Search for the cell housing the specified text and yield its [x, y] center coordinate. 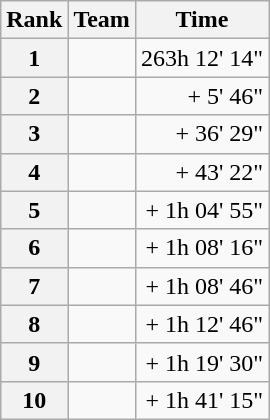
+ 1h 19' 30" [202, 362]
+ 1h 41' 15" [202, 400]
Time [202, 20]
263h 12' 14" [202, 58]
Team [102, 20]
+ 43' 22" [202, 172]
+ 1h 12' 46" [202, 324]
+ 36' 29" [202, 134]
2 [34, 96]
10 [34, 400]
4 [34, 172]
6 [34, 248]
+ 1h 08' 16" [202, 248]
8 [34, 324]
+ 1h 08' 46" [202, 286]
+ 1h 04' 55" [202, 210]
5 [34, 210]
1 [34, 58]
+ 5' 46" [202, 96]
9 [34, 362]
Rank [34, 20]
3 [34, 134]
7 [34, 286]
